Find where the given text appears and provide that cell's center as (x, y) coordinate. 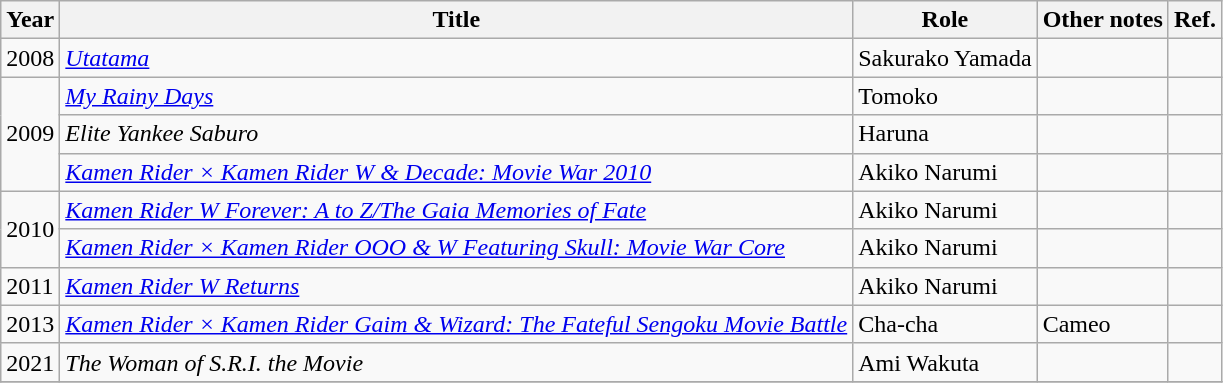
Tomoko (945, 96)
Sakurako Yamada (945, 58)
Role (945, 20)
Ami Wakuta (945, 362)
2008 (30, 58)
Kamen Rider × Kamen Rider Gaim & Wizard: The Fateful Sengoku Movie Battle (456, 324)
Utatama (456, 58)
Cameo (1102, 324)
2021 (30, 362)
Kamen Rider W Returns (456, 286)
Ref. (1194, 20)
Cha-cha (945, 324)
Elite Yankee Saburo (456, 134)
Haruna (945, 134)
My Rainy Days (456, 96)
2013 (30, 324)
Title (456, 20)
The Woman of S.R.I. the Movie (456, 362)
Year (30, 20)
2010 (30, 229)
2009 (30, 134)
Other notes (1102, 20)
Kamen Rider × Kamen Rider OOO & W Featuring Skull: Movie War Core (456, 248)
Kamen Rider × Kamen Rider W & Decade: Movie War 2010 (456, 172)
Kamen Rider W Forever: A to Z/The Gaia Memories of Fate (456, 210)
2011 (30, 286)
